Find where the given text appears and provide that cell's center as [x, y] coordinate. 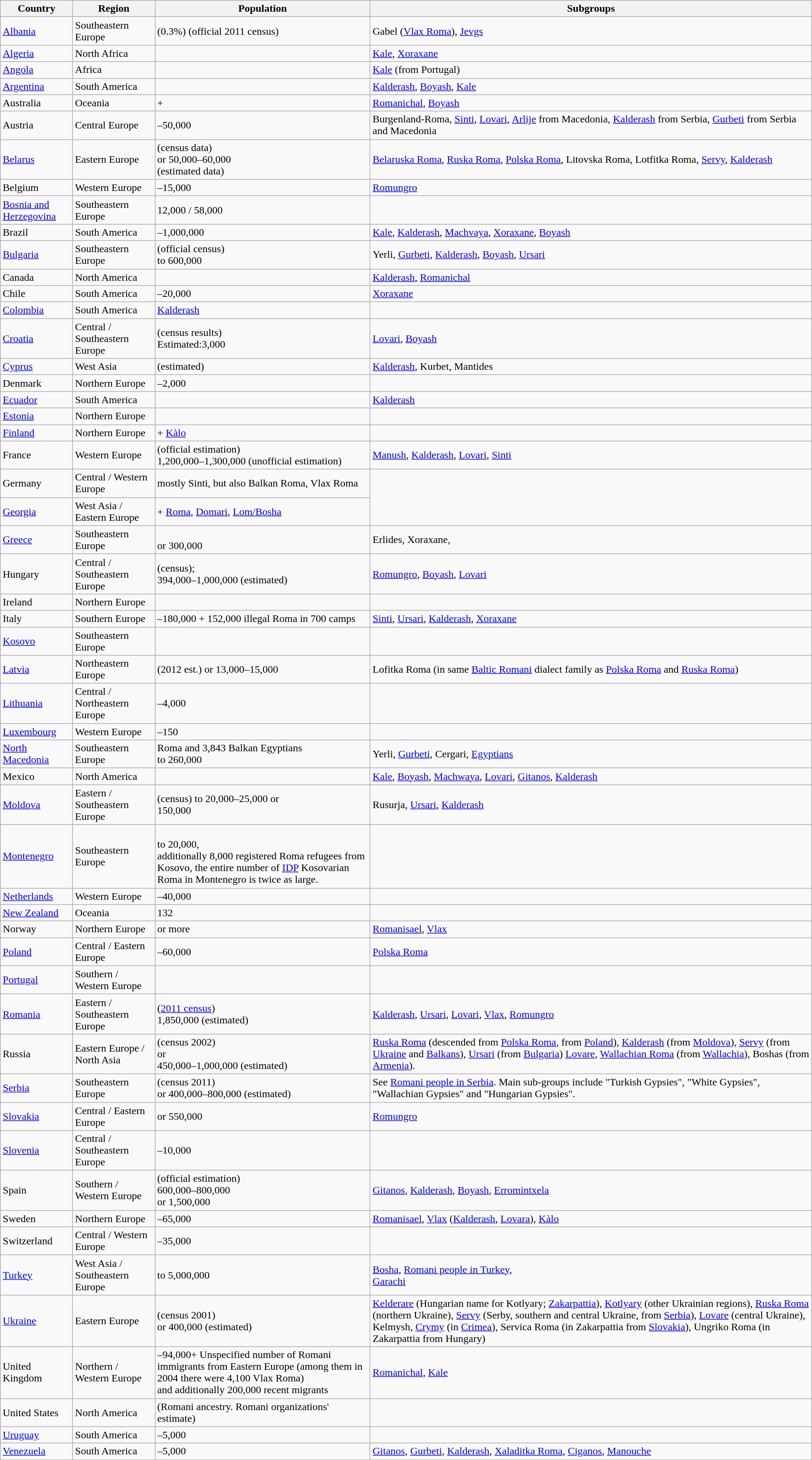
(official estimation)1,200,000–1,300,000 (unofficial estimation) [262, 455]
Hungary [36, 574]
Romanisael, Vlax (Kalderash, Lovara), Kàlo [591, 1219]
Gitanos, Gurbeti, Kalderash, Xaladitka Roma, Ciganos, Manouche [591, 1451]
or 550,000 [262, 1116]
mostly Sinti, but also Balkan Roma, Vlax Roma [262, 483]
(census) to 20,000–25,000 or 150,000 [262, 805]
–35,000 [262, 1241]
Cyprus [36, 367]
France [36, 455]
–15,000 [262, 187]
Country [36, 9]
Kalderash, Kurbet, Mantides [591, 367]
Portugal [36, 980]
Ireland [36, 602]
West Asia / Southeastern Europe [114, 1275]
Roma and 3,843 Balkan Egyptiansto 260,000 [262, 754]
Gabel (Vlax Roma), Jevgs [591, 31]
Uruguay [36, 1435]
Turkey [36, 1275]
Region [114, 9]
(census 2001) or 400,000 (estimated) [262, 1321]
Bosha, Romani people in Turkey,Garachi [591, 1275]
Belarus [36, 159]
Africa [114, 70]
Mexico [36, 776]
West Asia [114, 367]
Canada [36, 277]
Latvia [36, 669]
Estonia [36, 416]
Austria [36, 125]
United States [36, 1412]
Ecuador [36, 400]
(official estimation)600,000–800,000or 1,500,000 [262, 1190]
(2011 census)1,850,000 (estimated) [262, 1014]
Romania [36, 1014]
Subgroups [591, 9]
+ Roma, Domari, Lom/Bosha [262, 511]
Switzerland [36, 1241]
Central Europe [114, 125]
Gitanos, Kalderash, Boyash, Erromintxela [591, 1190]
Sweden [36, 1219]
Algeria [36, 53]
Northeastern Europe [114, 669]
–40,000 [262, 896]
Montenegro [36, 856]
–180,000 + 152,000 illegal Roma in 700 camps [262, 618]
Romanichal, Boyash [591, 103]
Luxembourg [36, 732]
Burgenland-Roma, Sinti, Lovari, Arlije from Macedonia, Kalderash from Serbia, Gurbeti from Serbia and Macedonia [591, 125]
Kale, Boyash, Machwaya, Lovari, Gitanos, Kalderash [591, 776]
Lithuania [36, 704]
Kalderash, Romanichal [591, 277]
(Romani ancestry. Romani organizations' estimate) [262, 1412]
Central / Northeastern Europe [114, 704]
to 5,000,000 [262, 1275]
Colombia [36, 310]
(census results)Estimated:3,000 [262, 339]
Ukraine [36, 1321]
Southern Europe [114, 618]
12,000 / 58,000 [262, 210]
Argentina [36, 86]
Serbia [36, 1088]
Yerli, Gurbeti, Cergari, Egyptians [591, 754]
(official census)to 600,000 [262, 254]
Northern / Western Europe [114, 1372]
Kale (from Portugal) [591, 70]
(2012 est.) or 13,000–15,000 [262, 669]
(census 2011)or 400,000–800,000 (estimated) [262, 1088]
Xoraxane [591, 294]
Rusurja, Ursari, Kalderash [591, 805]
Poland [36, 951]
(census 2002)or450,000–1,000,000 (estimated) [262, 1054]
Norway [36, 929]
Kale, Kalderash, Machvaya, Xoraxane, Boyash [591, 232]
–20,000 [262, 294]
Belaruska Roma, Ruska Roma, Polska Roma, Litovska Roma, Lotfitka Roma, Servy, Kalderash [591, 159]
Sinti, Ursari, Kalderash, Xoraxane [591, 618]
Kosovo [36, 641]
Albania [36, 31]
or 300,000 [262, 540]
West Asia / Eastern Europe [114, 511]
Belgium [36, 187]
–50,000 [262, 125]
–60,000 [262, 951]
Angola [36, 70]
Romanisael, Vlax [591, 929]
Bosnia and Herzegovina [36, 210]
Romungro, Boyash, Lovari [591, 574]
Germany [36, 483]
Denmark [36, 383]
–10,000 [262, 1151]
Italy [36, 618]
Romanichal, Kale [591, 1372]
United Kingdom [36, 1372]
Australia [36, 103]
(0.3%) (official 2011 census) [262, 31]
North Africa [114, 53]
Georgia [36, 511]
Slovakia [36, 1116]
(estimated) [262, 367]
Slovenia [36, 1151]
Erlides, Xoraxane, [591, 540]
Croatia [36, 339]
132 [262, 913]
–65,000 [262, 1219]
Netherlands [36, 896]
Moldova [36, 805]
Kalderash, Boyash, Kale [591, 86]
Bulgaria [36, 254]
Kale, Xoraxane [591, 53]
Yerli, Gurbeti, Kalderash, Boyash, Ursari [591, 254]
(census data)or 50,000–60,000(estimated data) [262, 159]
Venezuela [36, 1451]
Russia [36, 1054]
–1,000,000 [262, 232]
(census);394,000–1,000,000 (estimated) [262, 574]
Spain [36, 1190]
Chile [36, 294]
+ [262, 103]
Manush, Kalderash, Lovari, Sinti [591, 455]
Finland [36, 433]
Kalderash, Ursari, Lovari, Vlax, Romungro [591, 1014]
New Zealand [36, 913]
Population [262, 9]
to 20,000, additionally 8,000 registered Roma refugees from Kosovo, the entire number of IDP Kosovarian Roma in Montenegro is twice as large. [262, 856]
North Macedonia [36, 754]
Greece [36, 540]
Brazil [36, 232]
–2,000 [262, 383]
Lovari, Boyash [591, 339]
Lofitka Roma (in same Baltic Romani dialect family as Polska Roma and Ruska Roma) [591, 669]
Eastern Europe / North Asia [114, 1054]
or more [262, 929]
–4,000 [262, 704]
–150 [262, 732]
+ Kàlo [262, 433]
See Romani people in Serbia. Main sub-groups include "Turkish Gypsies", "White Gypsies", "Wallachian Gypsies" and "Hungarian Gypsies". [591, 1088]
Polska Roma [591, 951]
